Detect which cell encompasses the target text, then output its [x, y] center coordinate. 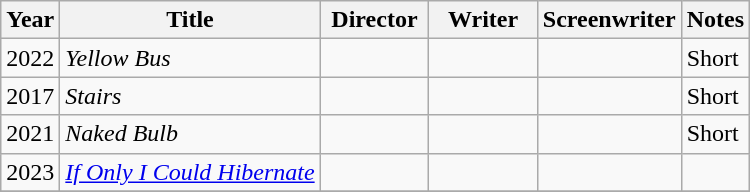
Screenwriter [609, 20]
Notes [715, 20]
2017 [30, 96]
2023 [30, 172]
Director [374, 20]
Stairs [190, 96]
Title [190, 20]
Year [30, 20]
2021 [30, 134]
Yellow Bus [190, 58]
If Only I Could Hibernate [190, 172]
2022 [30, 58]
Naked Bulb [190, 134]
Writer [484, 20]
